Search for the cell housing the specified text and yield its [x, y] center coordinate. 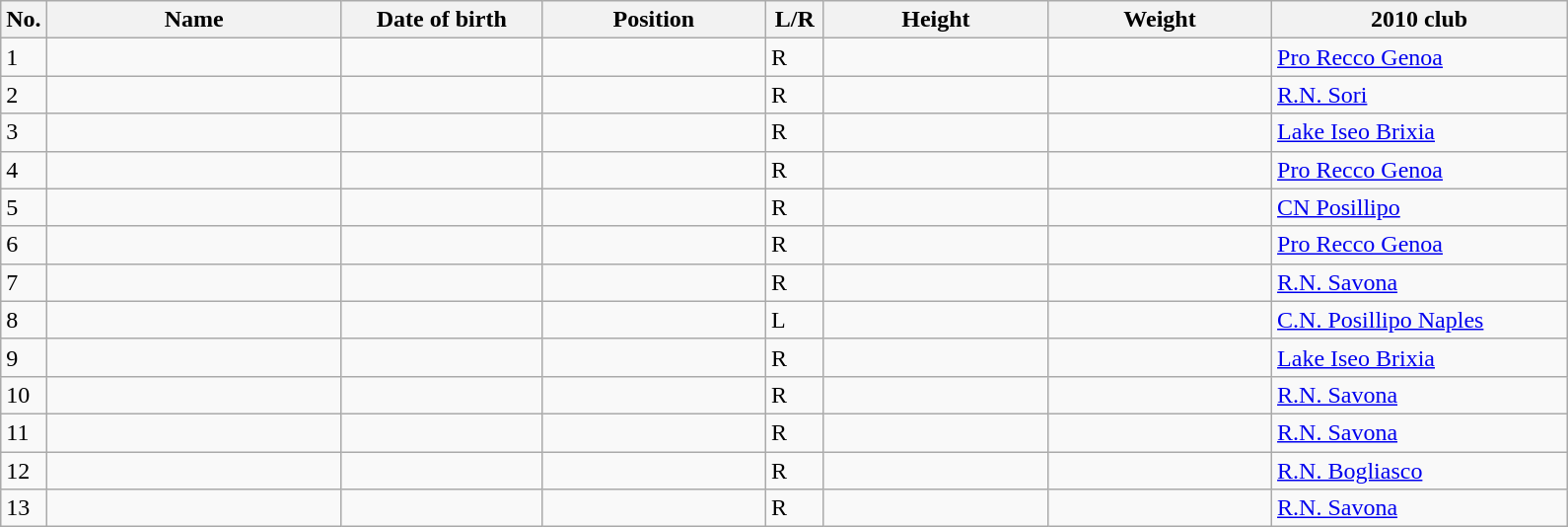
2 [24, 95]
Weight [1160, 20]
CN Posillipo [1420, 207]
4 [24, 170]
1 [24, 57]
3 [24, 132]
9 [24, 357]
Date of birth [442, 20]
5 [24, 207]
6 [24, 245]
Height [935, 20]
Position [653, 20]
12 [24, 471]
R.N. Sori [1420, 95]
7 [24, 282]
10 [24, 395]
Name [193, 20]
C.N. Posillipo Naples [1420, 320]
L [795, 320]
13 [24, 508]
No. [24, 20]
11 [24, 432]
8 [24, 320]
2010 club [1420, 20]
L/R [795, 20]
R.N. Bogliasco [1420, 471]
